Search for the cell housing the specified text and yield its (X, Y) center coordinate. 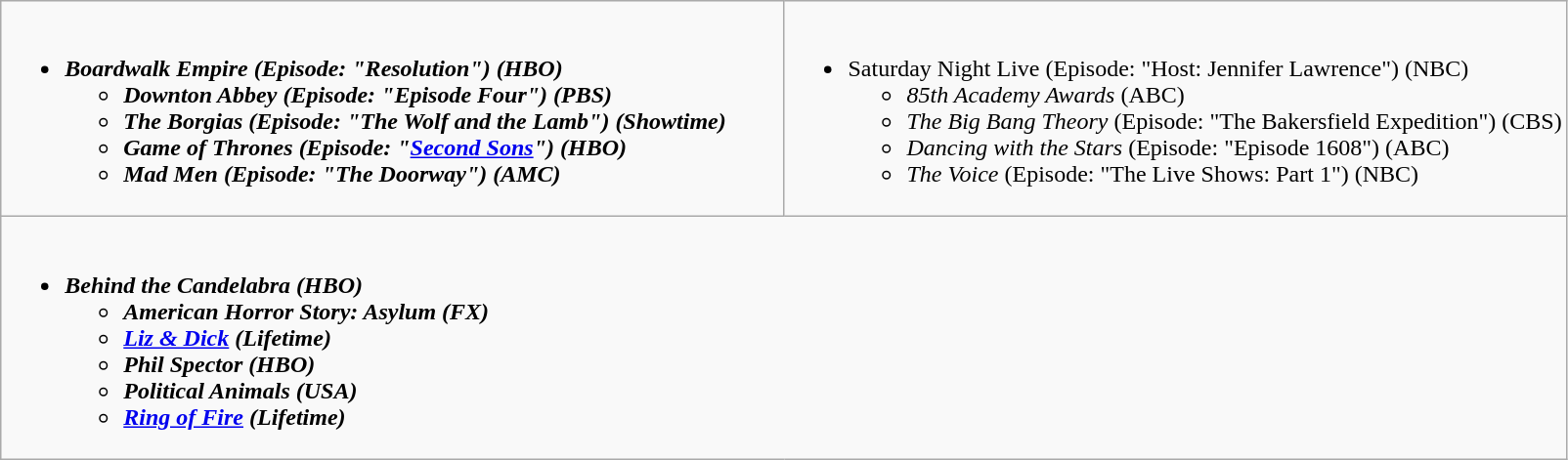
Behind the Candelabra (HBO)American Horror Story: Asylum (FX)Liz & Dick (Lifetime)Phil Spector (HBO)Political Animals (USA)Ring of Fire (Lifetime) (784, 338)
